Scan for the cell matching the given text and deliver its (x, y) coordinate at center. 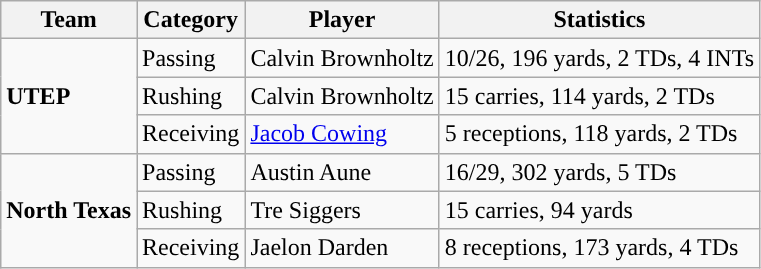
8 receptions, 173 yards, 4 TDs (599, 248)
Player (342, 20)
Tre Siggers (342, 210)
North Texas (69, 210)
10/26, 196 yards, 2 TDs, 4 INTs (599, 58)
Jaelon Darden (342, 248)
5 receptions, 118 yards, 2 TDs (599, 134)
Jacob Cowing (342, 134)
UTEP (69, 96)
Austin Aune (342, 172)
Team (69, 20)
Statistics (599, 20)
15 carries, 114 yards, 2 TDs (599, 96)
15 carries, 94 yards (599, 210)
16/29, 302 yards, 5 TDs (599, 172)
Category (190, 20)
